Identify which cell holds the provided text, then report its [X, Y] central coordinate. 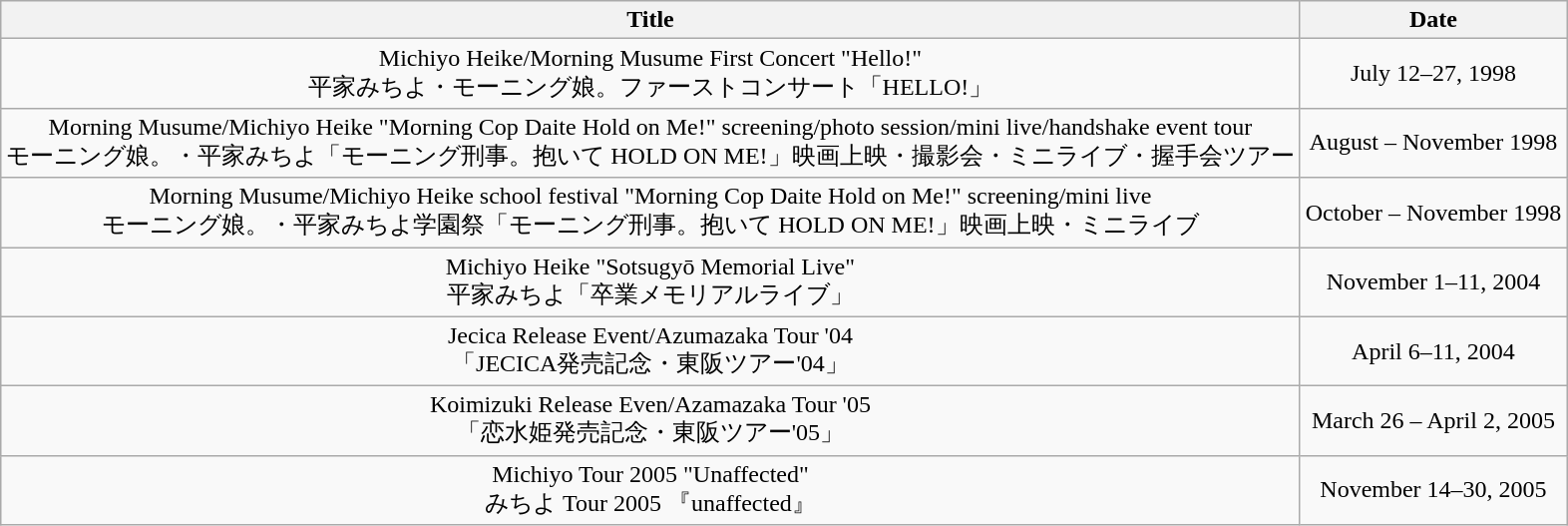
Michiyo Tour 2005 "Unaffected"みちよ Tour 2005 『unaffected』 [650, 490]
Date [1433, 20]
Jecica Release Event/Azumazaka Tour '04「JECICA発売記念・東阪ツアー'04」 [650, 351]
November 1–11, 2004 [1433, 282]
October – November 1998 [1433, 213]
Title [650, 20]
November 14–30, 2005 [1433, 490]
April 6–11, 2004 [1433, 351]
August – November 1998 [1433, 143]
Michiyo Heike "Sotsugyō Memorial Live"平家みちよ「卒業メモリアルライブ」 [650, 282]
Koimizuki Release Even/Azamazaka Tour '05「恋水姫発売記念・東阪ツアー'05」 [650, 421]
July 12–27, 1998 [1433, 74]
Michiyo Heike/Morning Musume First Concert "Hello!"平家みちよ・モーニング娘。ファーストコンサート「HELLO!」 [650, 74]
Morning Musume/Michiyo Heike school festival "Morning Cop Daite Hold on Me!" screening/mini liveモーニング娘。・平家みちよ学園祭「モーニング刑事。抱いて HOLD ON ME!」映画上映・ミニライブ [650, 213]
March 26 – April 2, 2005 [1433, 421]
